Return the (x, y) coordinate for the center point of the cell that contains the specified text.  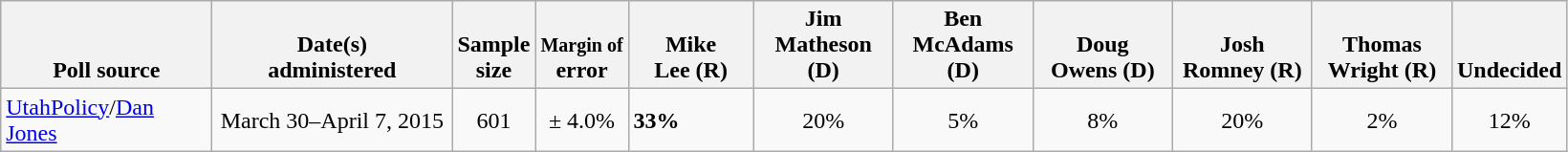
MikeLee (R) (690, 45)
Samplesize (493, 45)
± 4.0% (581, 120)
33% (690, 120)
Undecided (1509, 45)
DougOwens (D) (1102, 45)
2% (1382, 120)
601 (493, 120)
UtahPolicy/Dan Jones (107, 120)
12% (1509, 120)
BenMcAdams (D) (963, 45)
Margin oferror (581, 45)
Poll source (107, 45)
Date(s)administered (333, 45)
JoshRomney (R) (1242, 45)
5% (963, 120)
8% (1102, 120)
March 30–April 7, 2015 (333, 120)
ThomasWright (R) (1382, 45)
JimMatheson (D) (823, 45)
